Determine the (x, y) coordinate at the center of the cell enclosing the given text.  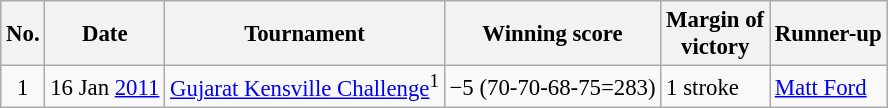
Tournament (304, 34)
1 (23, 87)
−5 (70-70-68-75=283) (552, 87)
Gujarat Kensville Challenge1 (304, 87)
No. (23, 34)
Runner-up (828, 34)
Winning score (552, 34)
Matt Ford (828, 87)
Margin of victory (716, 34)
1 stroke (716, 87)
Date (105, 34)
16 Jan 2011 (105, 87)
